Detect which cell encompasses the target text, then output its (X, Y) center coordinate. 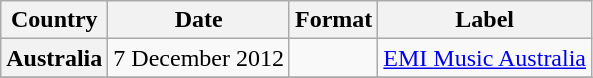
Country (54, 20)
Format (333, 20)
7 December 2012 (199, 58)
Label (485, 20)
EMI Music Australia (485, 58)
Australia (54, 58)
Date (199, 20)
